Output the (X, Y) coordinate of the center of the cell containing the given text.  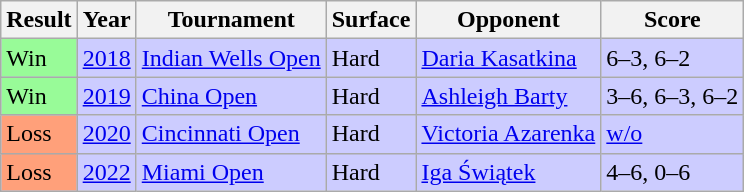
Score (672, 20)
Victoria Azarenka (508, 134)
2018 (106, 58)
2022 (106, 172)
China Open (231, 96)
Opponent (508, 20)
w/o (672, 134)
Surface (371, 20)
4–6, 0–6 (672, 172)
Result (39, 20)
3–6, 6–3, 6–2 (672, 96)
2019 (106, 96)
2020 (106, 134)
Cincinnati Open (231, 134)
6–3, 6–2 (672, 58)
Indian Wells Open (231, 58)
Iga Świątek (508, 172)
Tournament (231, 20)
Daria Kasatkina (508, 58)
Ashleigh Barty (508, 96)
Miami Open (231, 172)
Year (106, 20)
